Scan for the cell matching the given text and deliver its [x, y] coordinate at center. 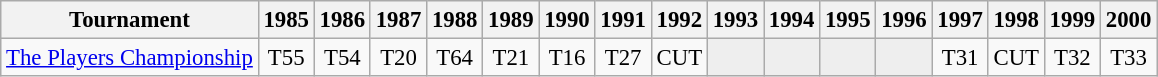
1985 [286, 20]
1987 [398, 20]
T21 [511, 58]
1989 [511, 20]
1994 [792, 20]
2000 [1128, 20]
Tournament [130, 20]
1997 [960, 20]
T54 [342, 58]
T33 [1128, 58]
T20 [398, 58]
1993 [735, 20]
T55 [286, 58]
T27 [623, 58]
1986 [342, 20]
1999 [1072, 20]
1992 [679, 20]
T32 [1072, 58]
1995 [848, 20]
T64 [455, 58]
The Players Championship [130, 58]
1996 [904, 20]
1990 [567, 20]
T31 [960, 58]
1991 [623, 20]
1998 [1016, 20]
T16 [567, 58]
1988 [455, 20]
